Output the (X, Y) coordinate of the center of the cell containing the given text.  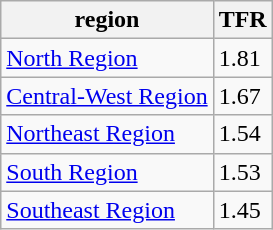
Southeast Region (107, 210)
region (107, 20)
1.54 (242, 134)
Central-West Region (107, 96)
1.81 (242, 58)
1.45 (242, 210)
Northeast Region (107, 134)
1.67 (242, 96)
1.53 (242, 172)
South Region (107, 172)
North Region (107, 58)
TFR (242, 20)
